Extract the [x, y] coordinate from the center of the cell holding the provided text.  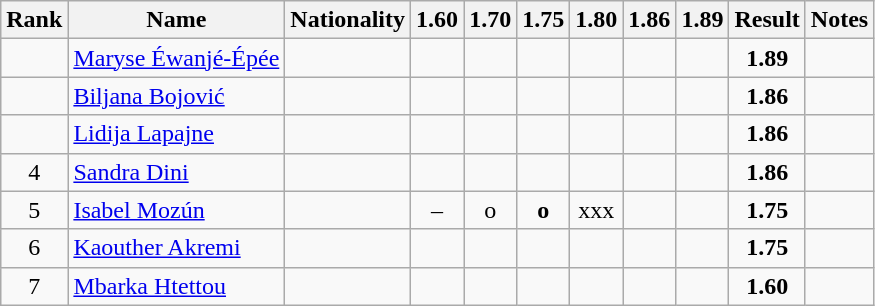
Nationality [348, 20]
1.80 [596, 20]
7 [34, 286]
Kaouther Akremi [176, 248]
Mbarka Htettou [176, 286]
Lidija Lapajne [176, 134]
Isabel Mozún [176, 210]
Rank [34, 20]
Notes [839, 20]
Maryse Éwanjé-Épée [176, 58]
– [438, 210]
4 [34, 172]
6 [34, 248]
Name [176, 20]
xxx [596, 210]
Sandra Dini [176, 172]
5 [34, 210]
Result [767, 20]
1.70 [490, 20]
Biljana Bojović [176, 96]
